Find where the given text appears and provide that cell's center as (X, Y) coordinate. 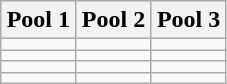
Pool 2 (114, 20)
Pool 3 (188, 20)
Pool 1 (38, 20)
